Extract the [X, Y] coordinate from the center of the cell holding the provided text.  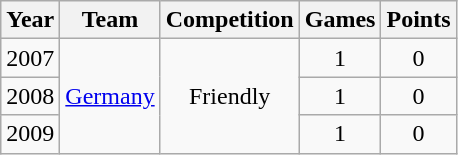
Competition [230, 20]
Team [110, 20]
Friendly [230, 96]
Germany [110, 96]
Points [418, 20]
2007 [30, 58]
2009 [30, 134]
Games [340, 20]
2008 [30, 96]
Year [30, 20]
